Scan for the cell matching the given text and deliver its (X, Y) coordinate at center. 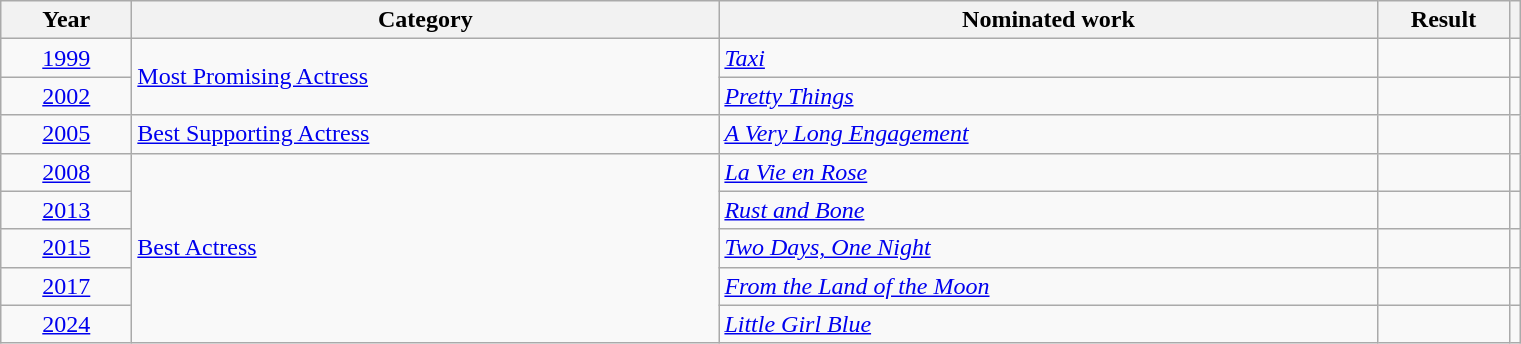
Category (426, 20)
Best Supporting Actress (426, 134)
2024 (66, 324)
Result (1444, 20)
Best Actress (426, 248)
From the Land of the Moon (1048, 286)
Nominated work (1048, 20)
Little Girl Blue (1048, 324)
2017 (66, 286)
2013 (66, 210)
A Very Long Engagement (1048, 134)
Two Days, One Night (1048, 248)
Most Promising Actress (426, 77)
Rust and Bone (1048, 210)
La Vie en Rose (1048, 172)
Pretty Things (1048, 96)
Taxi (1048, 58)
2008 (66, 172)
2015 (66, 248)
Year (66, 20)
1999 (66, 58)
2002 (66, 96)
2005 (66, 134)
